For the text-containing cell, return its midpoint in (x, y) coordinate format. 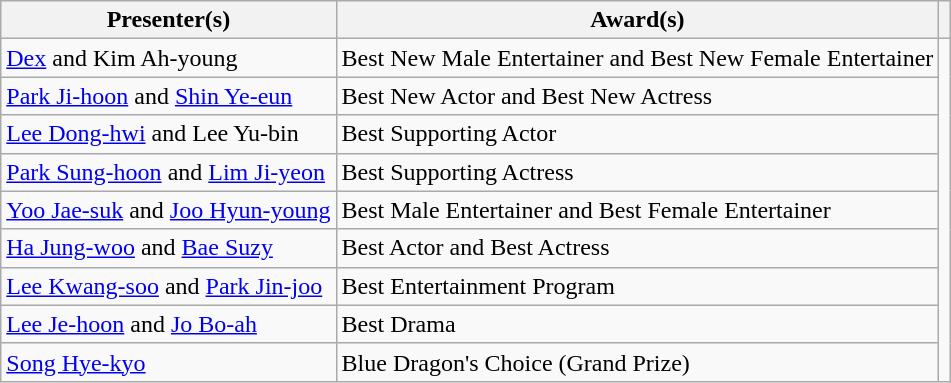
Yoo Jae-suk and Joo Hyun-young (168, 210)
Best Supporting Actor (638, 134)
Presenter(s) (168, 20)
Award(s) (638, 20)
Park Ji-hoon and Shin Ye-eun (168, 96)
Song Hye-kyo (168, 362)
Lee Dong-hwi and Lee Yu-bin (168, 134)
Best New Actor and Best New Actress (638, 96)
Best Male Entertainer and Best Female Entertainer (638, 210)
Lee Je-hoon and Jo Bo-ah (168, 324)
Lee Kwang-soo and Park Jin-joo (168, 286)
Dex and Kim Ah-young (168, 58)
Best Entertainment Program (638, 286)
Best Supporting Actress (638, 172)
Blue Dragon's Choice (Grand Prize) (638, 362)
Best Drama (638, 324)
Best New Male Entertainer and Best New Female Entertainer (638, 58)
Best Actor and Best Actress (638, 248)
Ha Jung-woo and Bae Suzy (168, 248)
Park Sung-hoon and Lim Ji-yeon (168, 172)
